Return [X, Y] of the center of cell containing provided text 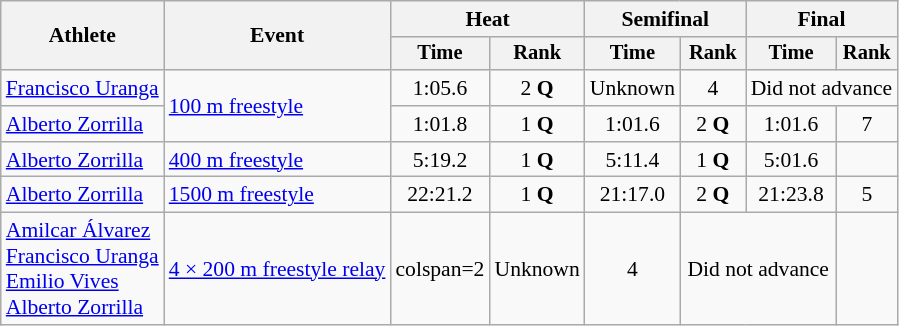
colspan=2 [440, 269]
5:19.2 [440, 160]
22:21.2 [440, 195]
Amilcar Álvarez Francisco Uranga Emilio Vives Alberto Zorrilla [82, 269]
400 m freestyle [278, 160]
Heat [487, 19]
Semifinal [666, 19]
1500 m freestyle [278, 195]
4 × 200 m freestyle relay [278, 269]
Francisco Uranga [82, 88]
5:01.6 [792, 160]
1:05.6 [440, 88]
Athlete [82, 36]
5 [866, 195]
5:11.4 [632, 160]
1:01.8 [440, 124]
100 m freestyle [278, 106]
21:17.0 [632, 195]
Event [278, 36]
21:23.8 [792, 195]
Final [822, 19]
7 [866, 124]
